From the cell containing the given text, extract its center point as (X, Y) coordinate. 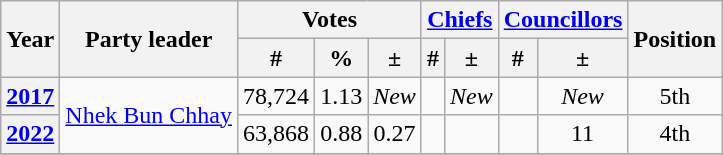
11 (582, 134)
Position (675, 39)
Votes (330, 20)
Chiefs (460, 20)
2017 (30, 96)
4th (675, 134)
Councillors (563, 20)
% (342, 58)
Nhek Bun Chhay (149, 115)
0.27 (395, 134)
78,724 (276, 96)
2022 (30, 134)
0.88 (342, 134)
1.13 (342, 96)
5th (675, 96)
63,868 (276, 134)
Party leader (149, 39)
Year (30, 39)
